Return [x, y] of the center of cell containing provided text 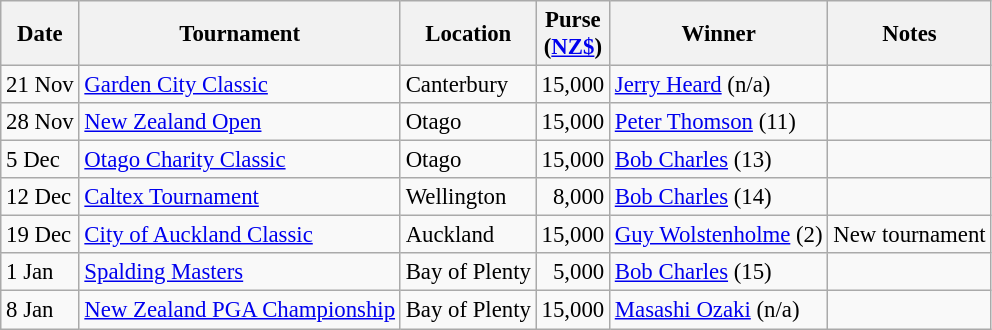
Wellington [468, 197]
Winner [718, 34]
21 Nov [40, 85]
Peter Thomson (11) [718, 122]
Notes [910, 34]
Location [468, 34]
Bob Charles (15) [718, 273]
New Zealand Open [240, 122]
Jerry Heard (n/a) [718, 85]
5 Dec [40, 160]
Tournament [240, 34]
Otago Charity Classic [240, 160]
Purse(NZ$) [572, 34]
New tournament [910, 235]
Masashi Ozaki (n/a) [718, 310]
Spalding Masters [240, 273]
Bob Charles (14) [718, 197]
5,000 [572, 273]
Garden City Classic [240, 85]
Guy Wolstenholme (2) [718, 235]
New Zealand PGA Championship [240, 310]
Auckland [468, 235]
12 Dec [40, 197]
28 Nov [40, 122]
1 Jan [40, 273]
Caltex Tournament [240, 197]
City of Auckland Classic [240, 235]
8 Jan [40, 310]
Date [40, 34]
19 Dec [40, 235]
Bob Charles (13) [718, 160]
Canterbury [468, 85]
8,000 [572, 197]
